Identify which cell holds the provided text, then report its [X, Y] central coordinate. 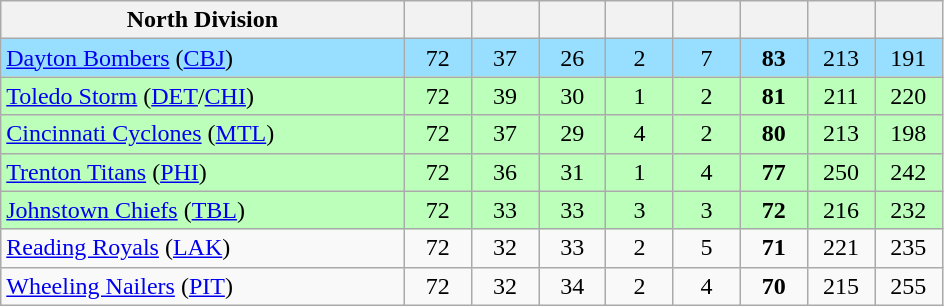
Dayton Bombers (CBJ) [202, 58]
Wheeling Nailers (PIT) [202, 286]
39 [504, 96]
30 [572, 96]
221 [840, 248]
81 [774, 96]
70 [774, 286]
Trenton Titans (PHI) [202, 172]
80 [774, 134]
242 [908, 172]
7 [706, 58]
North Division [202, 20]
216 [840, 210]
29 [572, 134]
191 [908, 58]
34 [572, 286]
235 [908, 248]
5 [706, 248]
Johnstown Chiefs (TBL) [202, 210]
198 [908, 134]
26 [572, 58]
Reading Royals (LAK) [202, 248]
250 [840, 172]
220 [908, 96]
77 [774, 172]
71 [774, 248]
211 [840, 96]
232 [908, 210]
255 [908, 286]
36 [504, 172]
31 [572, 172]
215 [840, 286]
83 [774, 58]
Toledo Storm (DET/CHI) [202, 96]
Cincinnati Cyclones (MTL) [202, 134]
